Extract the (X, Y) coordinate from the center of the cell holding the provided text.  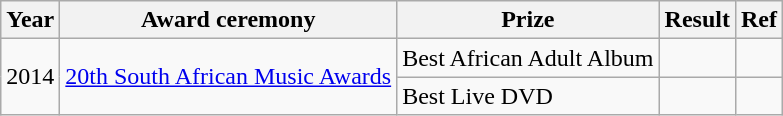
Award ceremony (228, 20)
Best African Adult Album (528, 58)
Prize (528, 20)
Year (30, 20)
Result (697, 20)
Ref (758, 20)
20th South African Music Awards (228, 77)
Best Live DVD (528, 96)
2014 (30, 77)
